Identify which cell holds the provided text, then report its [X, Y] central coordinate. 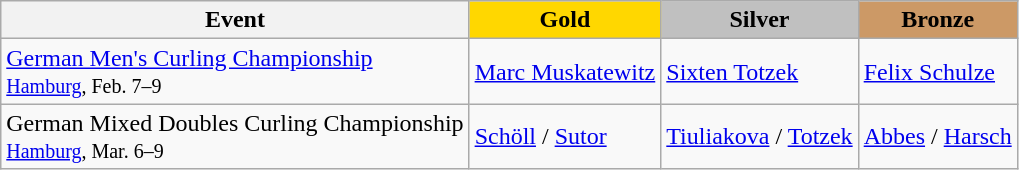
Felix Schulze [938, 72]
Sixten Totzek [760, 72]
Silver [760, 20]
Event [235, 20]
Tiuliakova / Totzek [760, 136]
Marc Muskatewitz [565, 72]
Gold [565, 20]
Schöll / Sutor [565, 136]
German Mixed Doubles Curling Championship Hamburg, Mar. 6–9 [235, 136]
Abbes / Harsch [938, 136]
German Men's Curling Championship Hamburg, Feb. 7–9 [235, 72]
Bronze [938, 20]
